Locate the cell with the specified text and output its (X, Y) center coordinate. 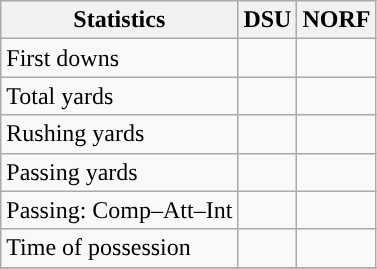
Passing: Comp–Att–Int (120, 210)
NORF (336, 20)
Passing yards (120, 172)
Total yards (120, 96)
Rushing yards (120, 134)
First downs (120, 58)
Time of possession (120, 248)
Statistics (120, 20)
DSU (268, 20)
